Output the (x, y) coordinate of the center of the cell containing the given text.  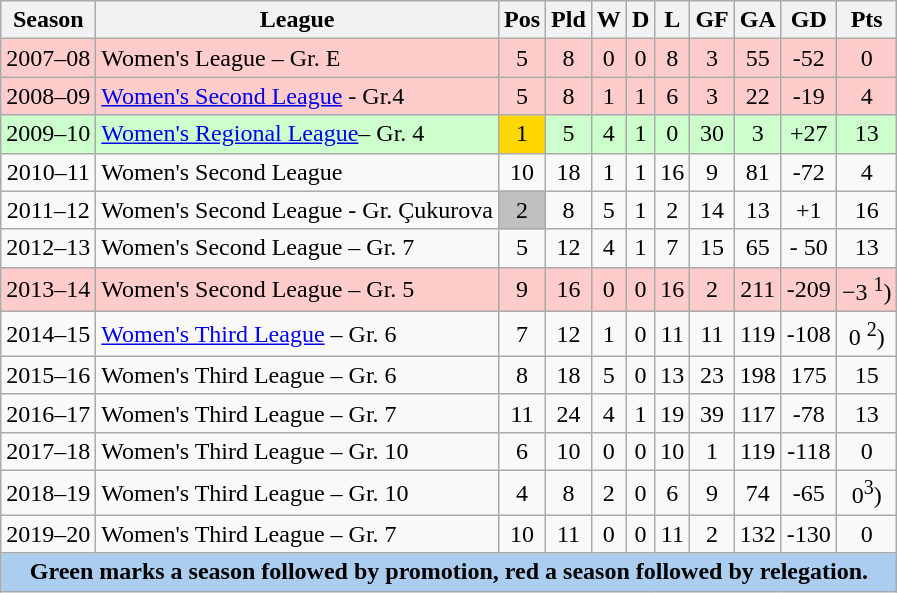
Women's Regional League– Gr. 4 (298, 134)
22 (758, 96)
-108 (808, 334)
211 (758, 290)
2010–11 (48, 172)
2019–20 (48, 534)
-52 (808, 58)
2011–12 (48, 210)
39 (712, 413)
0 2) (866, 334)
74 (758, 492)
Pts (866, 20)
D (640, 20)
-78 (808, 413)
81 (758, 172)
117 (758, 413)
2014–15 (48, 334)
W (608, 20)
League (298, 20)
+1 (808, 210)
Women's Second League - Gr. Çukurova (298, 210)
55 (758, 58)
Green marks a season followed by promotion, red a season followed by relegation. (449, 572)
Women's Second League (298, 172)
198 (758, 375)
+27 (808, 134)
Pos (522, 20)
-130 (808, 534)
GA (758, 20)
- 50 (808, 248)
Women's League – Gr. E (298, 58)
24 (569, 413)
Women's Second League – Gr. 7 (298, 248)
23 (712, 375)
-209 (808, 290)
-65 (808, 492)
2008–09 (48, 96)
2009–10 (48, 134)
132 (758, 534)
L (672, 20)
GD (808, 20)
2012–13 (48, 248)
2016–17 (48, 413)
Pld (569, 20)
03) (866, 492)
2013–14 (48, 290)
175 (808, 375)
30 (712, 134)
Women's Second League – Gr. 5 (298, 290)
-19 (808, 96)
2007–08 (48, 58)
-72 (808, 172)
2017–18 (48, 451)
Season (48, 20)
19 (672, 413)
65 (758, 248)
Women's Second League - Gr.4 (298, 96)
-118 (808, 451)
2015–16 (48, 375)
14 (712, 210)
GF (712, 20)
−3 1) (866, 290)
2018–19 (48, 492)
